Detect which cell encompasses the target text, then output its [X, Y] center coordinate. 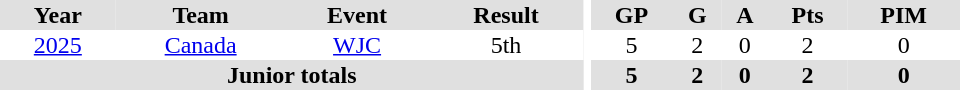
Year [58, 15]
WJC [358, 45]
Junior totals [292, 75]
PIM [904, 15]
Pts [808, 15]
2025 [58, 45]
G [698, 15]
Team [201, 15]
A [745, 15]
Result [506, 15]
Event [358, 15]
5th [506, 45]
Canada [201, 45]
GP [631, 15]
